Provide the [X, Y] coordinate of the cell's center where the given text is located.  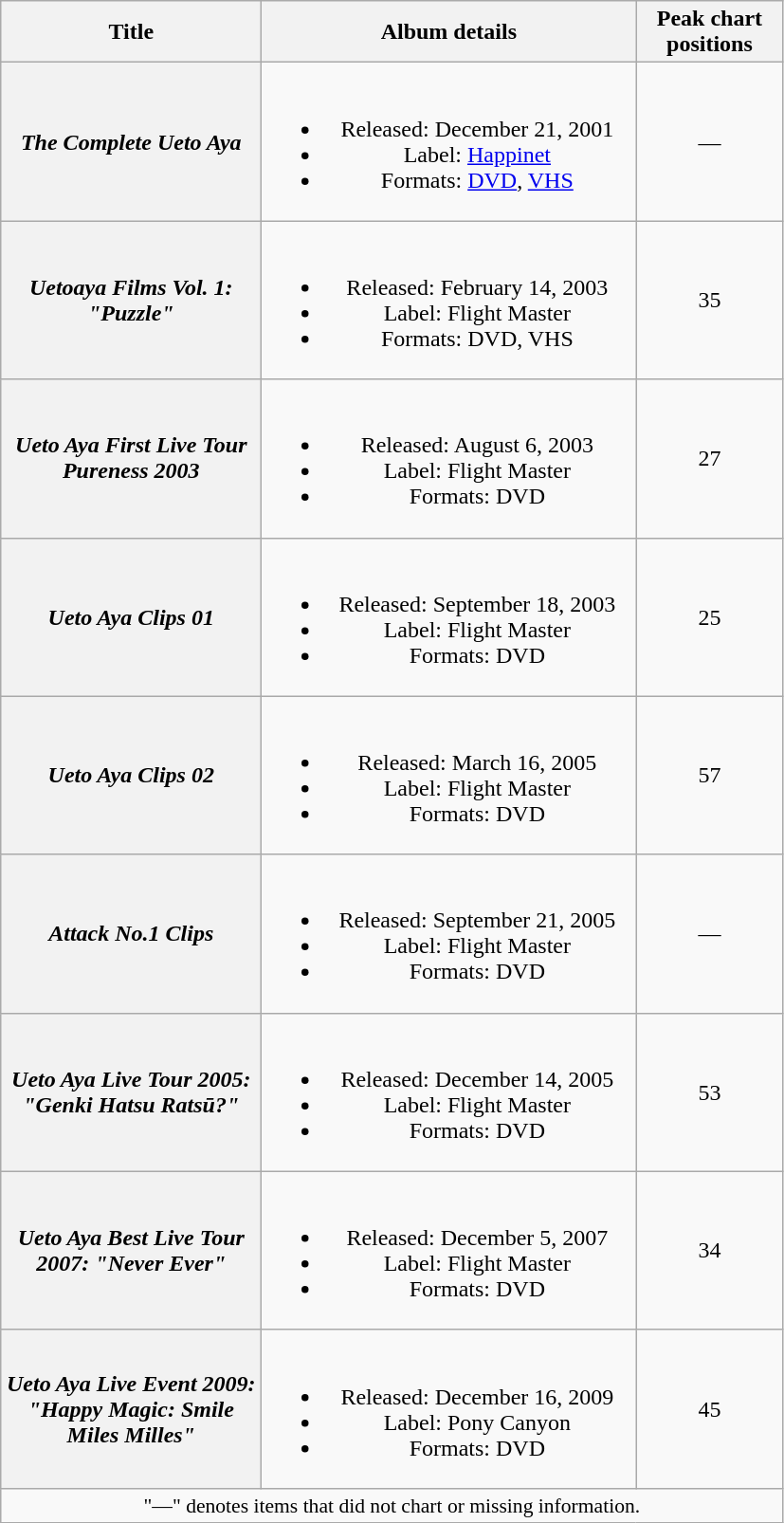
The Complete Ueto Aya [131, 142]
Released: December 16, 2009Label: Pony CanyonFormats: DVD [449, 1409]
Released: August 6, 2003Label: Flight MasterFormats: DVD [449, 459]
57 [709, 776]
Released: September 18, 2003Label: Flight MasterFormats: DVD [449, 616]
Released: December 5, 2007Label: Flight MasterFormats: DVD [449, 1250]
Ueto Aya Best Live Tour 2007: "Never Ever" [131, 1250]
Released: December 21, 2001Label: HappinetFormats: DVD, VHS [449, 142]
Released: December 14, 2005Label: Flight MasterFormats: DVD [449, 1092]
Ueto Aya Clips 02 [131, 776]
Ueto Aya Live Event 2009: "Happy Magic: Smile Miles Milles" [131, 1409]
Ueto Aya First Live Tour Pureness 2003 [131, 459]
Released: March 16, 2005Label: Flight MasterFormats: DVD [449, 776]
Ueto Aya Live Tour 2005: "Genki Hatsu Ratsū?" [131, 1092]
Title [131, 32]
Released: September 21, 2005Label: Flight MasterFormats: DVD [449, 933]
Peak chart positions [709, 32]
25 [709, 616]
45 [709, 1409]
Attack No.1 Clips [131, 933]
35 [709, 300]
27 [709, 459]
Album details [449, 32]
"—" denotes items that did not chart or missing information. [392, 1505]
34 [709, 1250]
Uetoaya Films Vol. 1: "Puzzle" [131, 300]
53 [709, 1092]
Released: February 14, 2003Label: Flight MasterFormats: DVD, VHS [449, 300]
Ueto Aya Clips 01 [131, 616]
